Capture the cell that displays the provided text and extract its (x, y) central coordinate. 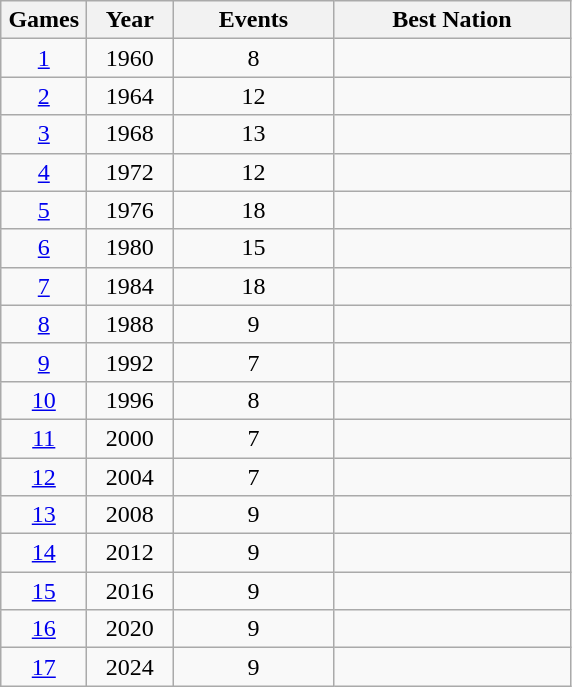
3 (44, 134)
2016 (130, 591)
2020 (130, 629)
2000 (130, 438)
1988 (130, 324)
Games (44, 20)
1 (44, 58)
1976 (130, 210)
1980 (130, 248)
2 (44, 96)
1996 (130, 400)
6 (44, 248)
2012 (130, 553)
1968 (130, 134)
2024 (130, 667)
4 (44, 172)
Best Nation (452, 20)
Events (254, 20)
10 (44, 400)
2004 (130, 477)
1972 (130, 172)
Year (130, 20)
16 (44, 629)
11 (44, 438)
1964 (130, 96)
14 (44, 553)
5 (44, 210)
17 (44, 667)
1992 (130, 362)
1984 (130, 286)
2008 (130, 515)
1960 (130, 58)
